Capture the cell that displays the provided text and extract its (X, Y) central coordinate. 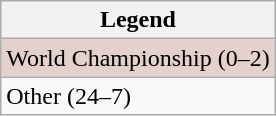
Legend (138, 20)
World Championship (0–2) (138, 58)
Other (24–7) (138, 96)
